Return (x, y) of the center of cell containing provided text 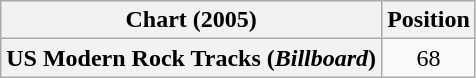
Chart (2005) (192, 20)
Position (429, 20)
68 (429, 58)
US Modern Rock Tracks (Billboard) (192, 58)
